For the text-containing cell, return its midpoint in [x, y] coordinate format. 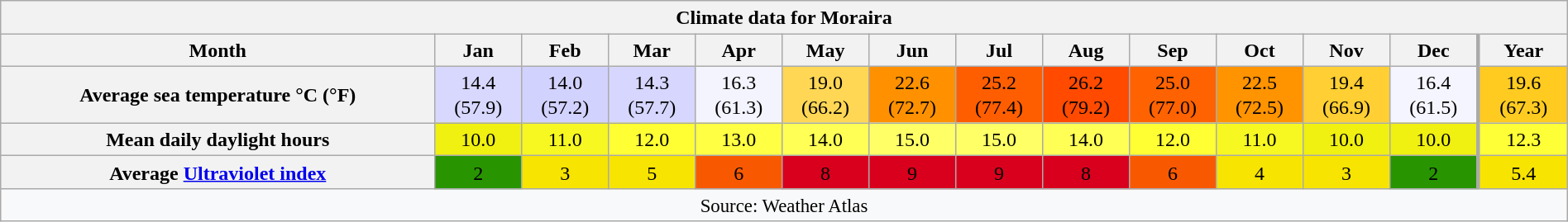
Average Ultraviolet index [218, 172]
25.0(77.0) [1173, 94]
Feb [566, 50]
Source: Weather Atlas [784, 205]
19.0(66.2) [825, 94]
5.4 [1523, 172]
12.3 [1523, 139]
Dec [1434, 50]
Jan [478, 50]
26.2(79.2) [1087, 94]
Year [1523, 50]
Oct [1260, 50]
22.5(72.5) [1260, 94]
14.3(57.7) [652, 94]
Mean daily daylight hours [218, 139]
Climate data for Moraira [784, 17]
Nov [1346, 50]
16.3(61.3) [739, 94]
22.6(72.7) [913, 94]
5 [652, 172]
Mar [652, 50]
14.0(57.2) [566, 94]
Jul [999, 50]
19.6(67.3) [1523, 94]
19.4(66.9) [1346, 94]
Month [218, 50]
Apr [739, 50]
4 [1260, 172]
16.4(61.5) [1434, 94]
25.2(77.4) [999, 94]
Sep [1173, 50]
Average sea temperature °C (°F) [218, 94]
Jun [913, 50]
13.0 [739, 139]
14.4(57.9) [478, 94]
May [825, 50]
Aug [1087, 50]
